Detect which cell encompasses the target text, then output its [x, y] center coordinate. 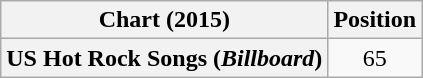
Chart (2015) [164, 20]
65 [375, 58]
US Hot Rock Songs (Billboard) [164, 58]
Position [375, 20]
